Return the [x, y] coordinate for the center point of the cell that contains the specified text.  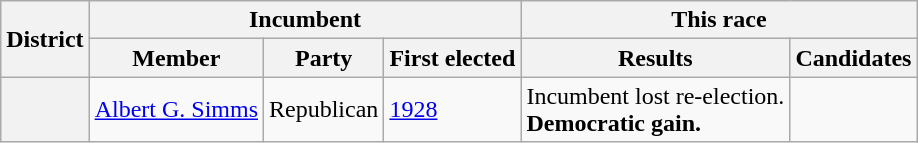
Candidates [854, 58]
Incumbent [305, 20]
1928 [452, 110]
Party [324, 58]
First elected [452, 58]
Albert G. Simms [176, 110]
Incumbent lost re-election.Democratic gain. [656, 110]
Member [176, 58]
District [45, 39]
Republican [324, 110]
Results [656, 58]
This race [719, 20]
